For the text-containing cell, return its midpoint in (X, Y) coordinate format. 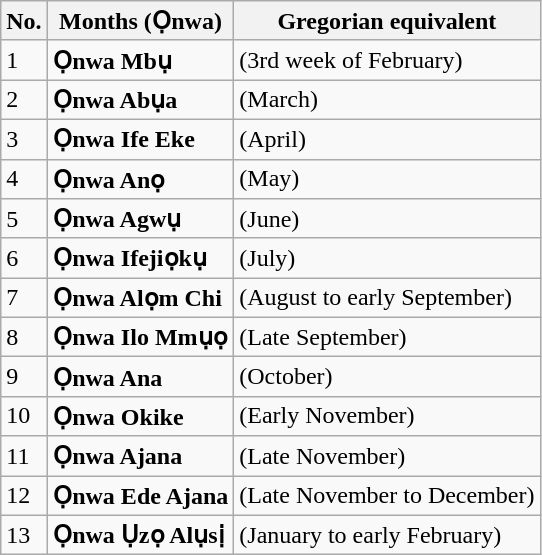
(March) (387, 100)
8 (24, 337)
(May) (387, 179)
(June) (387, 219)
Ọnwa Ụzọ Alụsị (140, 535)
Ọnwa Ede Ajana (140, 496)
(3rd week of February) (387, 60)
11 (24, 456)
Ọnwa Ana (140, 377)
Ọnwa Anọ (140, 179)
(January to early February) (387, 535)
13 (24, 535)
(Late November) (387, 456)
Ọnwa Agwụ (140, 219)
7 (24, 298)
(Late November to December) (387, 496)
9 (24, 377)
(Early November) (387, 416)
Ọnwa Ifejiọkụ (140, 258)
Ọnwa Ilo Mmụọ (140, 337)
Ọnwa Okike (140, 416)
5 (24, 219)
(Late September) (387, 337)
4 (24, 179)
Gregorian equivalent (387, 21)
3 (24, 139)
Ọnwa Abụa (140, 100)
2 (24, 100)
No. (24, 21)
10 (24, 416)
(August to early September) (387, 298)
6 (24, 258)
(July) (387, 258)
Ọnwa Ajana (140, 456)
Ọnwa Ife Eke (140, 139)
12 (24, 496)
Ọnwa Alọm Chi (140, 298)
1 (24, 60)
Months (Ọnwa) (140, 21)
(October) (387, 377)
Ọnwa Mbụ (140, 60)
(April) (387, 139)
